Find where the given text appears and provide that cell's center as (X, Y) coordinate. 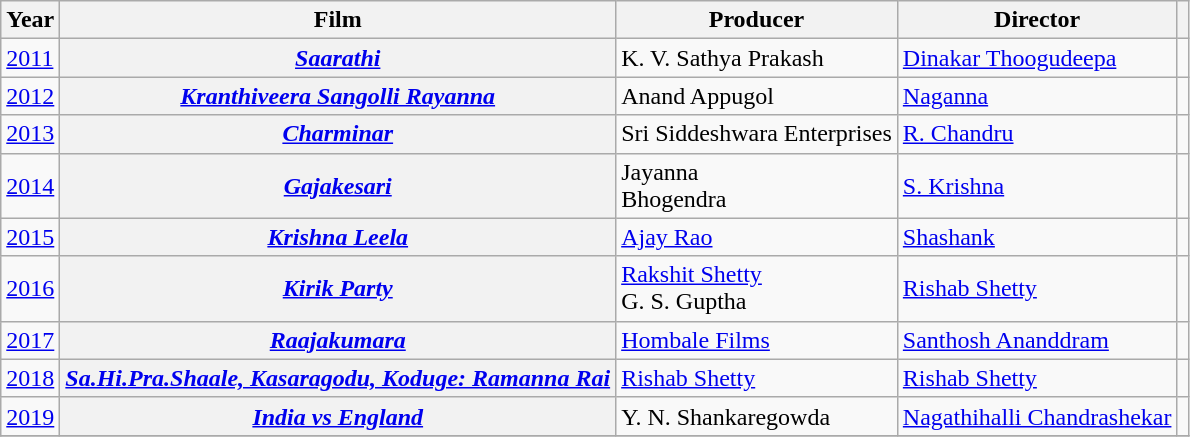
2017 (30, 340)
2016 (30, 288)
Dinakar Thoogudeepa (1037, 58)
2019 (30, 416)
Kranthiveera Sangolli Rayanna (338, 96)
Sri Siddeshwara Enterprises (757, 134)
K. V. Sathya Prakash (757, 58)
Sa.Hi.Pra.Shaale, Kasaragodu, Koduge: Ramanna Rai (338, 378)
Shashank (1037, 237)
Krishna Leela (338, 237)
Ajay Rao (757, 237)
India vs England (338, 416)
R. Chandru (1037, 134)
2012 (30, 96)
Saarathi (338, 58)
Santhosh Ananddram (1037, 340)
Producer (757, 20)
Year (30, 20)
2011 (30, 58)
Kirik Party (338, 288)
2015 (30, 237)
Y. N. Shankaregowda (757, 416)
Raajakumara (338, 340)
Jayanna Bhogendra (757, 186)
Naganna (1037, 96)
Rakshit Shetty G. S. Guptha (757, 288)
2018 (30, 378)
S. Krishna (1037, 186)
2013 (30, 134)
Charminar (338, 134)
2014 (30, 186)
Gajakesari (338, 186)
Nagathihalli Chandrashekar (1037, 416)
Anand Appugol (757, 96)
Director (1037, 20)
Hombale Films (757, 340)
Film (338, 20)
